Determine the [x, y] coordinate at the center of the cell enclosing the given text.  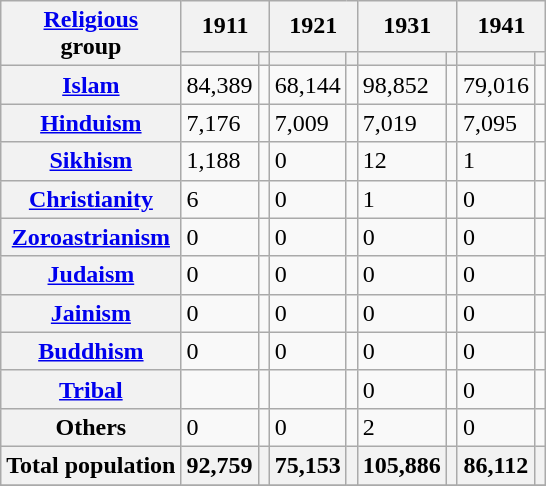
68,144 [308, 85]
7,176 [220, 123]
Tribal [91, 389]
6 [220, 199]
Sikhism [91, 161]
92,759 [220, 465]
Religiousgroup [91, 34]
7,009 [308, 123]
Islam [91, 85]
2 [402, 427]
1931 [407, 26]
Christianity [91, 199]
1911 [225, 26]
84,389 [220, 85]
75,153 [308, 465]
86,112 [496, 465]
Buddhism [91, 351]
1941 [501, 26]
Total population [91, 465]
Judaism [91, 275]
Jainism [91, 313]
1,188 [220, 161]
7,095 [496, 123]
105,886 [402, 465]
79,016 [496, 85]
Others [91, 427]
Zoroastrianism [91, 237]
7,019 [402, 123]
1921 [313, 26]
98,852 [402, 85]
Hinduism [91, 123]
12 [402, 161]
